Search for the cell housing the specified text and yield its (x, y) center coordinate. 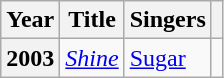
Title (92, 20)
Shine (92, 58)
2003 (30, 58)
Singers (168, 20)
Year (30, 20)
Sugar (168, 58)
